Scan for the cell matching the given text and deliver its (x, y) coordinate at center. 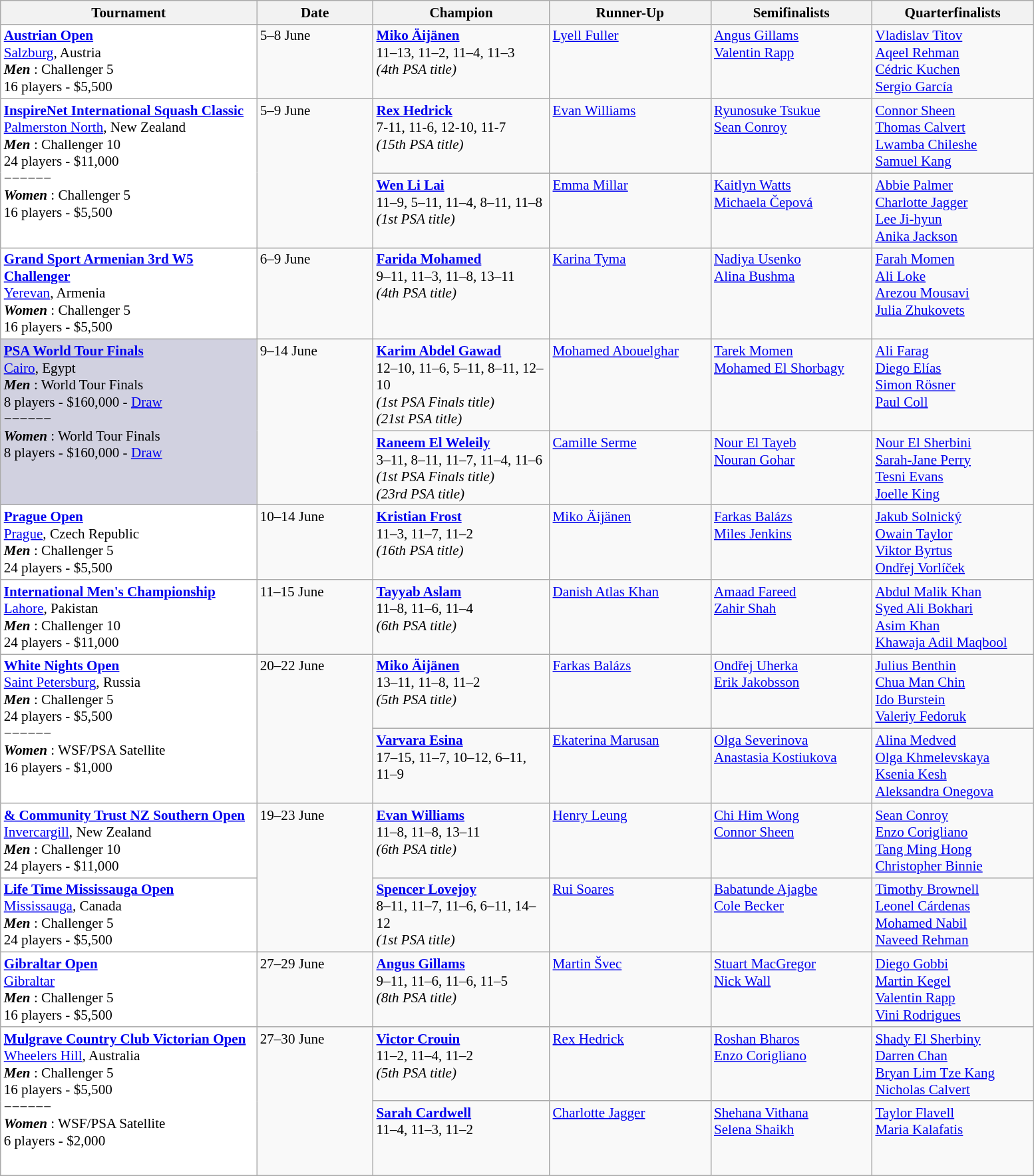
Evan Williams (630, 136)
Miko Äijänen (630, 542)
Spencer Lovejoy8–11, 11–7, 11–6, 6–11, 14–12(1st PSA title) (462, 915)
Abbie Palmer Charlotte Jagger Lee Ji-hyun Anika Jackson (952, 210)
Tayyab Aslam11–8, 11–6, 11–4(6th PSA title) (462, 617)
Ekaterina Marusan (630, 766)
White Nights Open Saint Petersburg, Russia Men : Challenger 524 players - $5,500−−−−−− Women : WSF/PSA Satellite16 players - $1,000 (129, 729)
Kaitlyn Watts Michaela Čepová (791, 210)
& Community Trust NZ Southern Open Invercargill, New Zealand Men : Challenger 1024 players - $11,000 (129, 841)
Quarterfinalists (952, 12)
Connor Sheen Thomas Calvert Lwamba Chileshe Samuel Kang (952, 136)
Shehana Vithana Selena Shaikh (791, 1138)
Victor Crouin11–2, 11–4, 11–2(5th PSA title) (462, 1064)
Diego Gobbi Martin Kegel Valentin Rapp Vini Rodrigues (952, 990)
PSA World Tour Finals Cairo, Egypt Men : World Tour Finals8 players - $160,000 - Draw−−−−−− Women : World Tour Finals8 players - $160,000 - Draw (129, 422)
Camille Serme (630, 468)
6–9 June (315, 293)
Charlotte Jagger (630, 1138)
9–14 June (315, 422)
Mohamed Abouelghar (630, 385)
Angus Gillams Valentin Rapp (791, 61)
Tarek Momen Mohamed El Shorbagy (791, 385)
Roshan Bharos Enzo Corigliano (791, 1064)
Austrian Open Salzburg, Austria Men : Challenger 516 players - $5,500 (129, 61)
Prague Open Prague, Czech Republic Men : Challenger 524 players - $5,500 (129, 542)
Taylor Flavell Maria Kalafatis (952, 1138)
Timothy Brownell Leonel Cárdenas Mohamed Nabil Naveed Rehman (952, 915)
Martin Švec (630, 990)
Raneem El Weleily3–11, 8–11, 11–7, 11–4, 11–6(1st PSA Finals title)(23rd PSA title) (462, 468)
Ondřej Uherka Erik Jakobsson (791, 691)
Julius Benthin Chua Man Chin Ido Burstein Valeriy Fedoruk (952, 691)
Miko Äijänen11–13, 11–2, 11–4, 11–3(4th PSA title) (462, 61)
11–15 June (315, 617)
Karina Tyma (630, 293)
Sean Conroy Enzo Corigliano Tang Ming Hong Christopher Binnie (952, 841)
Rui Soares (630, 915)
Angus Gillams9–11, 11–6, 11–6, 11–5(8th PSA title) (462, 990)
5–8 June (315, 61)
Gibraltar Open Gibraltar Men : Challenger 516 players - $5,500 (129, 990)
Farkas Balázs Miles Jenkins (791, 542)
Runner-Up (630, 12)
Evan Williams11–8, 11–8, 13–11(6th PSA title) (462, 841)
International Men's Championship Lahore, Pakistan Men : Challenger 1024 players - $11,000 (129, 617)
19–23 June (315, 878)
27–30 June (315, 1101)
Nour El Tayeb Nouran Gohar (791, 468)
Varvara Esina17–15, 11–7, 10–12, 6–11, 11–9 (462, 766)
Miko Äijänen13–11, 11–8, 11–2(5th PSA title) (462, 691)
Lyell Fuller (630, 61)
Vladislav Titov Aqeel Rehman Cédric Kuchen Sergio García (952, 61)
Emma Millar (630, 210)
Mulgrave Country Club Victorian Open Wheelers Hill, Australia Men : Challenger 516 players - $5,500−−−−−− Women : WSF/PSA Satellite6 players - $2,000 (129, 1101)
Grand Sport Armenian 3rd W5 Challenger Yerevan, Armenia Women : Challenger 516 players - $5,500 (129, 293)
Stuart MacGregor Nick Wall (791, 990)
Rex Hedrick7-11, 11-6, 12-10, 11-7(15th PSA title) (462, 136)
Chi Him Wong Connor Sheen (791, 841)
Ali Farag Diego Elías Simon Rösner Paul Coll (952, 385)
Henry Leung (630, 841)
Danish Atlas Khan (630, 617)
Ryunosuke Tsukue Sean Conroy (791, 136)
Abdul Malik Khan Syed Ali Bokhari Asim Khan Khawaja Adil Maqbool (952, 617)
Amaad Fareed Zahir Shah (791, 617)
Babatunde Ajagbe Cole Becker (791, 915)
Olga Severinova Anastasia Kostiukova (791, 766)
Semifinalists (791, 12)
Champion (462, 12)
Farah Momen Ali Loke Arezou Mousavi Julia Zhukovets (952, 293)
Shady El Sherbiny Darren Chan Bryan Lim Tze Kang Nicholas Calvert (952, 1064)
Nadiya Usenko Alina Bushma (791, 293)
Date (315, 12)
Farida Mohamed9–11, 11–3, 11–8, 13–11(4th PSA title) (462, 293)
Rex Hedrick (630, 1064)
Jakub Solnický Owain Taylor Viktor Byrtus Ondřej Vorlíček (952, 542)
Alina Medved Olga Khmelevskaya Ksenia Kesh Aleksandra Onegova (952, 766)
27–29 June (315, 990)
Life Time Mississauga Open Mississauga, Canada Men : Challenger 524 players - $5,500 (129, 915)
5–9 June (315, 173)
Farkas Balázs (630, 691)
Sarah Cardwell11–4, 11–3, 11–2 (462, 1138)
Tournament (129, 12)
Wen Li Lai11–9, 5–11, 11–4, 8–11, 11–8(1st PSA title) (462, 210)
20–22 June (315, 729)
Kristian Frost11–3, 11–7, 11–2(16th PSA title) (462, 542)
Karim Abdel Gawad12–10, 11–6, 5–11, 8–11, 12–10(1st PSA Finals title)(21st PSA title) (462, 385)
10–14 June (315, 542)
Nour El Sherbini Sarah-Jane Perry Tesni Evans Joelle King (952, 468)
